Return (X, Y) of the center of cell containing provided text 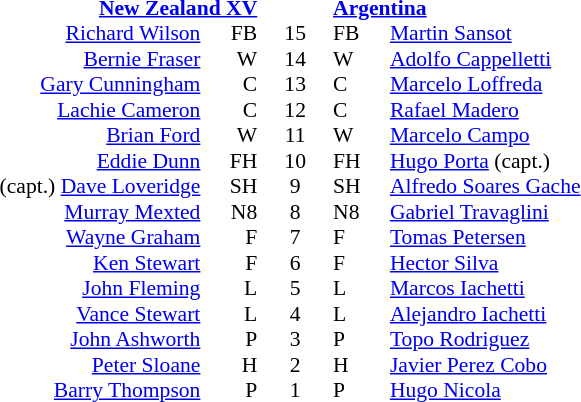
3 (295, 339)
9 (295, 187)
13 (295, 85)
4 (295, 314)
6 (295, 263)
12 (295, 110)
5 (295, 289)
7 (295, 237)
8 (295, 212)
14 (295, 59)
2 (295, 365)
15 (295, 33)
11 (295, 135)
10 (295, 161)
